Locate the cell with the specified text and output its (x, y) center coordinate. 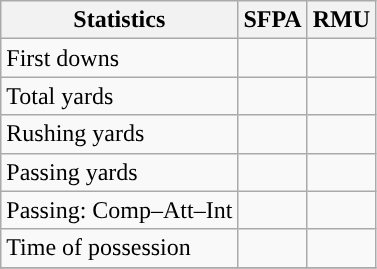
Total yards (120, 96)
Passing yards (120, 172)
First downs (120, 58)
Passing: Comp–Att–Int (120, 210)
Time of possession (120, 248)
Rushing yards (120, 134)
Statistics (120, 20)
SFPA (272, 20)
RMU (341, 20)
